For the text-containing cell, return its midpoint in [X, Y] coordinate format. 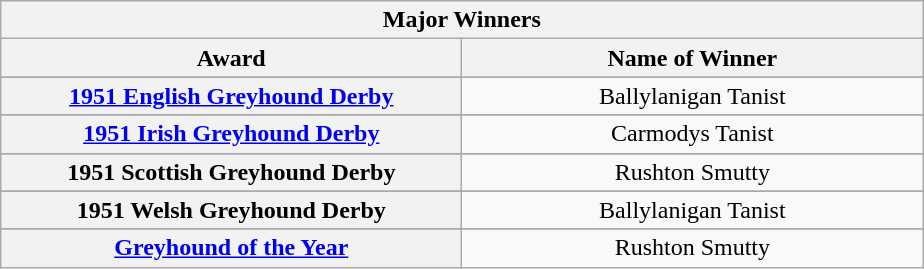
Award [232, 58]
Carmodys Tanist [692, 134]
Major Winners [462, 20]
Name of Winner [692, 58]
1951 English Greyhound Derby [232, 96]
1951 Irish Greyhound Derby [232, 134]
1951 Scottish Greyhound Derby [232, 172]
Greyhound of the Year [232, 248]
1951 Welsh Greyhound Derby [232, 210]
